Extract the [x, y] coordinate from the center of the cell holding the provided text.  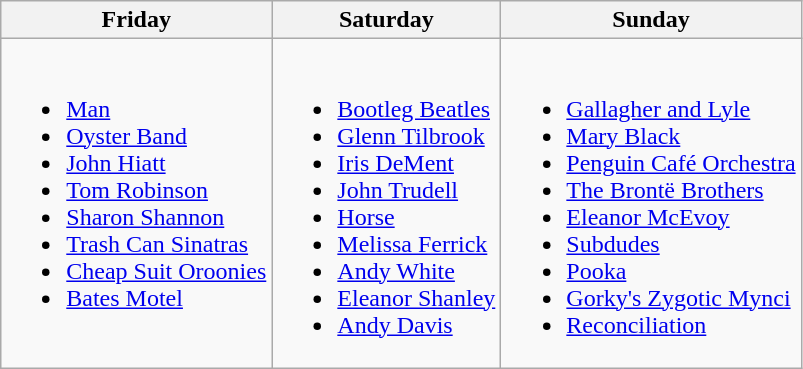
Saturday [386, 20]
Gallagher and LyleMary BlackPenguin Café OrchestraThe Brontë BrothersEleanor McEvoySubdudesPookaGorky's Zygotic MynciReconciliation [651, 204]
Friday [136, 20]
Sunday [651, 20]
Bootleg BeatlesGlenn TilbrookIris DeMentJohn TrudellHorseMelissa FerrickAndy WhiteEleanor ShanleyAndy Davis [386, 204]
ManOyster BandJohn HiattTom RobinsonSharon ShannonTrash Can SinatrasCheap Suit OrooniesBates Motel [136, 204]
